Extract the (x, y) coordinate from the center of the cell holding the provided text.  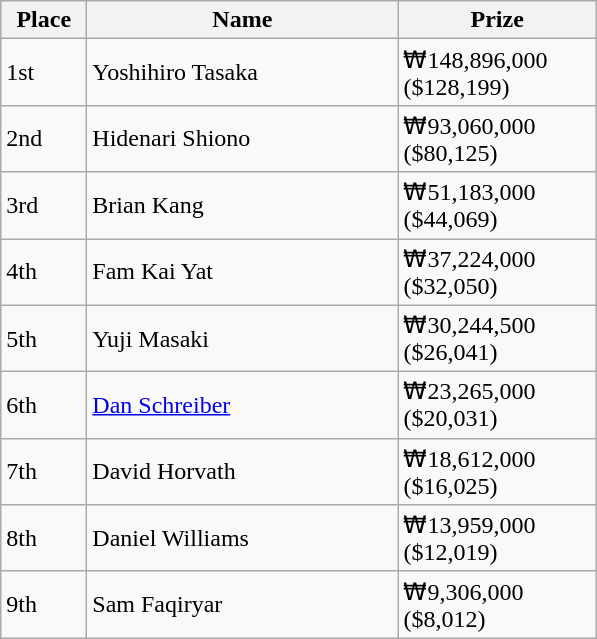
Daniel Williams (242, 538)
9th (44, 604)
Brian Kang (242, 206)
₩148,896,000 ($128,199) (498, 72)
Yoshihiro Tasaka (242, 72)
7th (44, 472)
3rd (44, 206)
Name (242, 20)
8th (44, 538)
Hidenari Shiono (242, 138)
4th (44, 272)
Fam Kai Yat (242, 272)
5th (44, 338)
₩51,183,000 ($44,069) (498, 206)
1st (44, 72)
₩30,244,500 ($26,041) (498, 338)
₩18,612,000 ($16,025) (498, 472)
₩9,306,000 ($8,012) (498, 604)
David Horvath (242, 472)
₩23,265,000 ($20,031) (498, 406)
₩13,959,000 ($12,019) (498, 538)
Sam Faqiryar (242, 604)
Place (44, 20)
Prize (498, 20)
2nd (44, 138)
Dan Schreiber (242, 406)
₩37,224,000 ($32,050) (498, 272)
6th (44, 406)
Yuji Masaki (242, 338)
₩93,060,000 ($80,125) (498, 138)
